Search for the cell housing the specified text and yield its (x, y) center coordinate. 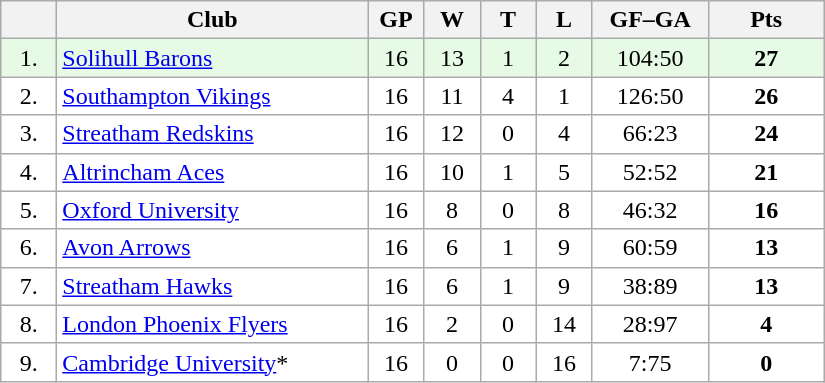
GF–GA (650, 20)
W (452, 20)
4. (29, 172)
Cambridge University* (212, 362)
Streatham Redskins (212, 134)
14 (564, 324)
5 (564, 172)
2. (29, 96)
8. (29, 324)
66:23 (650, 134)
L (564, 20)
10 (452, 172)
9. (29, 362)
6. (29, 248)
26 (766, 96)
46:32 (650, 210)
38:89 (650, 286)
28:97 (650, 324)
7. (29, 286)
60:59 (650, 248)
126:50 (650, 96)
GP (396, 20)
7:75 (650, 362)
London Phoenix Flyers (212, 324)
Solihull Barons (212, 58)
21 (766, 172)
T (508, 20)
3. (29, 134)
Southampton Vikings (212, 96)
12 (452, 134)
Club (212, 20)
11 (452, 96)
104:50 (650, 58)
Altrincham Aces (212, 172)
24 (766, 134)
Pts (766, 20)
1. (29, 58)
27 (766, 58)
Oxford University (212, 210)
5. (29, 210)
Avon Arrows (212, 248)
52:52 (650, 172)
Streatham Hawks (212, 286)
